Return (X, Y) of the center of cell containing provided text 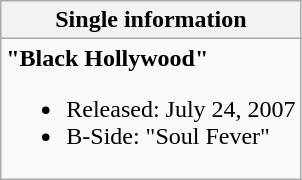
Single information (151, 20)
"Black Hollywood"Released: July 24, 2007B-Side: "Soul Fever" (151, 109)
